Find where the given text appears and provide that cell's center as [X, Y] coordinate. 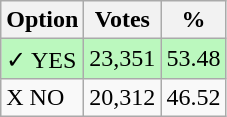
20,312 [122, 97]
Votes [122, 20]
Option [42, 20]
% [194, 20]
23,351 [122, 59]
X NO [42, 97]
✓ YES [42, 59]
46.52 [194, 97]
53.48 [194, 59]
